Provide the (X, Y) coordinate of the cell's center where the given text is located.  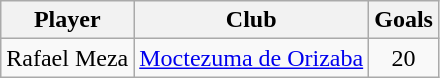
Rafael Meza (68, 58)
Moctezuma de Orizaba (252, 58)
20 (404, 58)
Goals (404, 20)
Player (68, 20)
Club (252, 20)
